Pinpoint the cell where the given text exists, returning its (x, y) midpoint coordinate. 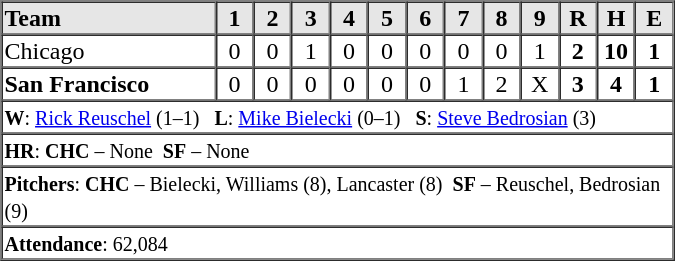
Attendance: 62,084 (338, 242)
Pitchers: CHC – Bielecki, Williams (8), Lancaster (8) SF – Reuschel, Bedrosian (9) (338, 196)
San Francisco (109, 84)
6 (425, 18)
7 (463, 18)
9 (540, 18)
E (654, 18)
W: Rick Reuschel (1–1) L: Mike Bielecki (0–1) S: Steve Bedrosian (3) (338, 116)
R (578, 18)
H (616, 18)
Chicago (109, 50)
HR: CHC – None SF – None (338, 150)
10 (616, 50)
Team (109, 18)
X (540, 84)
8 (501, 18)
5 (387, 18)
